Extract the (x, y) coordinate from the center of the cell holding the provided text.  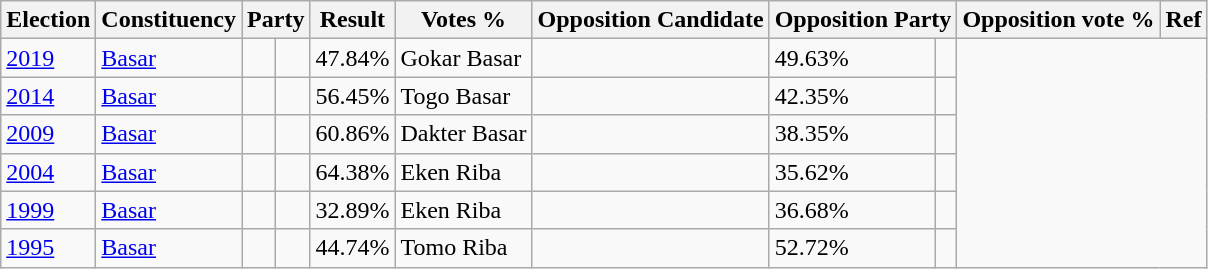
Tomo Riba (464, 248)
Togo Basar (464, 96)
Result (352, 20)
Opposition Candidate (650, 20)
38.35% (852, 134)
42.35% (852, 96)
Election (48, 20)
Gokar Basar (464, 58)
56.45% (352, 96)
35.62% (852, 172)
Opposition Party (863, 20)
2014 (48, 96)
64.38% (352, 172)
2019 (48, 58)
1995 (48, 248)
47.84% (352, 58)
44.74% (352, 248)
52.72% (852, 248)
Opposition vote % (1058, 20)
36.68% (852, 210)
Votes % (464, 20)
Party (276, 20)
2009 (48, 134)
60.86% (352, 134)
32.89% (352, 210)
1999 (48, 210)
49.63% (852, 58)
Constituency (169, 20)
Dakter Basar (464, 134)
Ref (1184, 20)
2004 (48, 172)
